Scan for the cell matching the given text and deliver its (X, Y) coordinate at center. 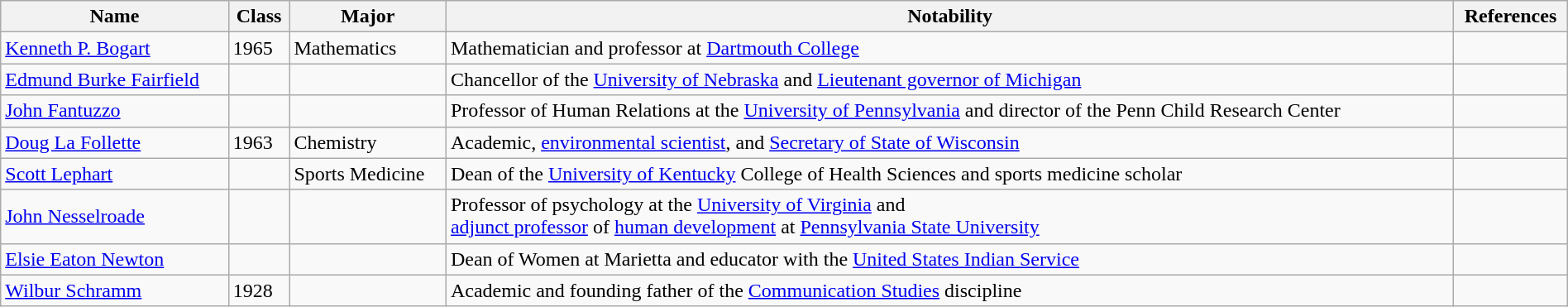
Notability (949, 17)
Major (368, 17)
Edmund Burke Fairfield (114, 79)
Elsie Eaton Newton (114, 259)
Dean of the University of Kentucky College of Health Sciences and sports medicine scholar (949, 174)
Class (259, 17)
Academic, environmental scientist, and Secretary of State of Wisconsin (949, 142)
References (1510, 17)
Kenneth P. Bogart (114, 48)
Sports Medicine (368, 174)
1963 (259, 142)
Name (114, 17)
Dean of Women at Marietta and educator with the United States Indian Service (949, 259)
Professor of Human Relations at the University of Pennsylvania and director of the Penn Child Research Center (949, 111)
Scott Lephart (114, 174)
Wilbur Schramm (114, 290)
Doug La Follette (114, 142)
Professor of psychology at the University of Virginia andadjunct professor of human development at Pennsylvania State University (949, 217)
Academic and founding father of the Communication Studies discipline (949, 290)
1928 (259, 290)
Mathematician and professor at Dartmouth College (949, 48)
1965 (259, 48)
Chancellor of the University of Nebraska and Lieutenant governor of Michigan (949, 79)
John Nesselroade (114, 217)
Mathematics (368, 48)
Chemistry (368, 142)
John Fantuzzo (114, 111)
